Pinpoint the cell where the given text exists, returning its [X, Y] midpoint coordinate. 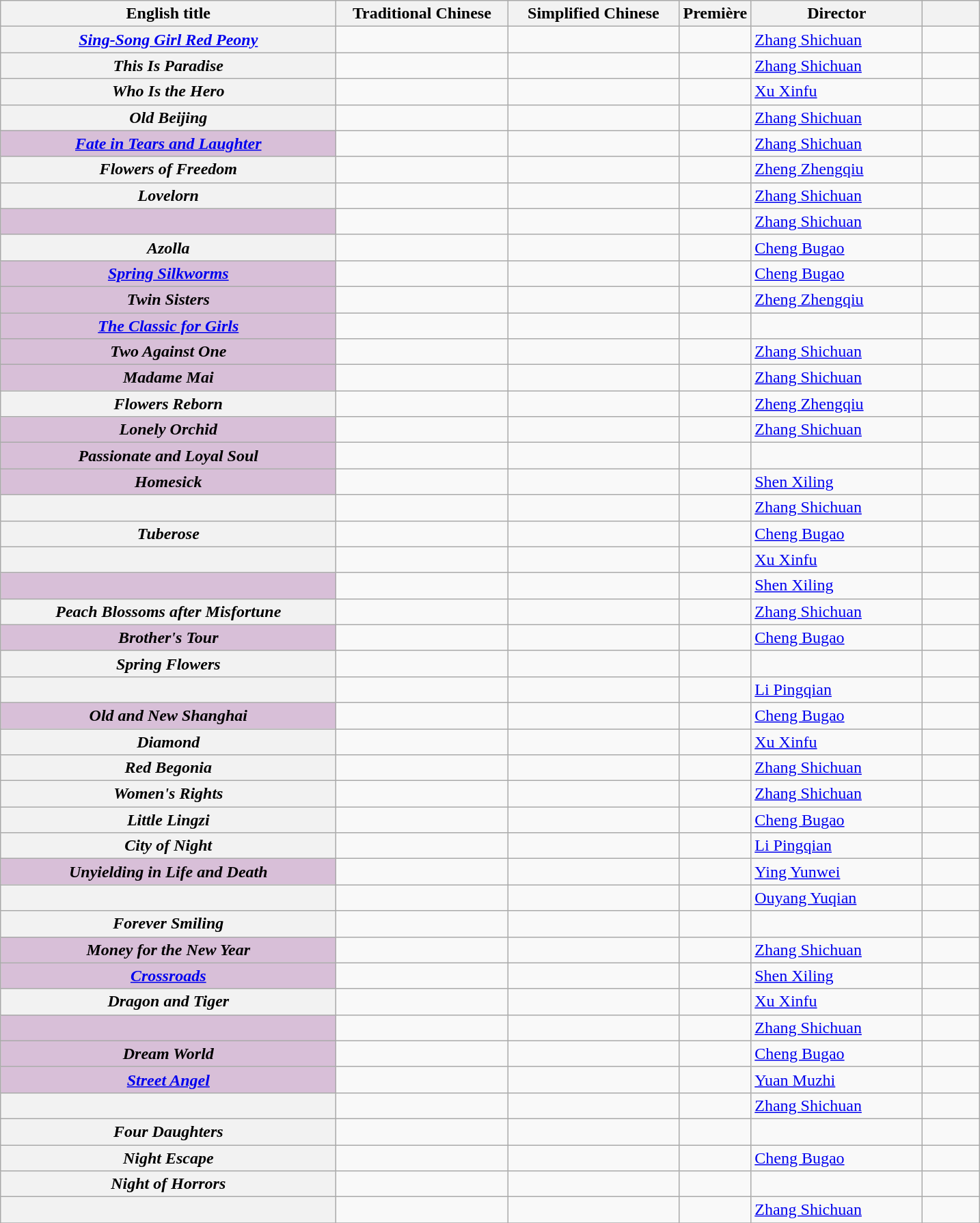
Brother's Tour [168, 637]
Fate in Tears and Laughter [168, 143]
Lonely Orchid [168, 430]
Who Is the Hero [168, 92]
Sing-Song Girl Red Peony [168, 40]
Homesick [168, 482]
Four Daughters [168, 1131]
Street Angel [168, 1080]
City of Night [168, 846]
Director [836, 14]
Unyielding in Life and Death [168, 872]
Women's Rights [168, 794]
Old and New Shanghai [168, 715]
Ying Yunwei [836, 872]
Première [715, 14]
Passionate and Loyal Soul [168, 456]
Flowers Reborn [168, 404]
Lovelorn [168, 195]
Crossroads [168, 976]
Red Begonia [168, 768]
Twin Sisters [168, 299]
Little Lingzi [168, 820]
Dragon and Tiger [168, 1002]
Spring Flowers [168, 663]
Traditional Chinese [422, 14]
Night of Horrors [168, 1184]
Peach Blossoms after Misfortune [168, 611]
Tuberose [168, 534]
Simplified Chinese [593, 14]
Yuan Muzhi [836, 1080]
Night Escape [168, 1158]
Forever Smiling [168, 924]
Two Against One [168, 352]
Money for the New Year [168, 950]
This Is Paradise [168, 66]
Diamond [168, 741]
Madame Mai [168, 378]
English title [168, 14]
Dream World [168, 1054]
Flowers of Freedom [168, 169]
Spring Silkworms [168, 273]
Ouyang Yuqian [836, 898]
Old Beijing [168, 118]
Azolla [168, 247]
The Classic for Girls [168, 326]
